Scan for the cell matching the given text and deliver its (x, y) coordinate at center. 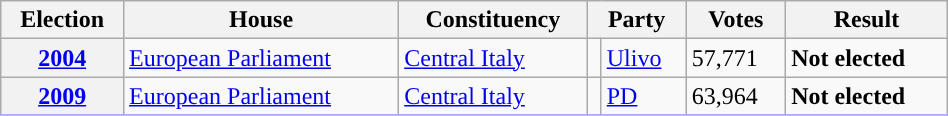
57,771 (736, 58)
Election (62, 20)
Result (867, 20)
House (262, 20)
Party (636, 20)
Ulivo (644, 58)
2009 (62, 96)
2004 (62, 58)
Constituency (493, 20)
PD (644, 96)
63,964 (736, 96)
Votes (736, 20)
